Search for the cell housing the specified text and yield its [x, y] center coordinate. 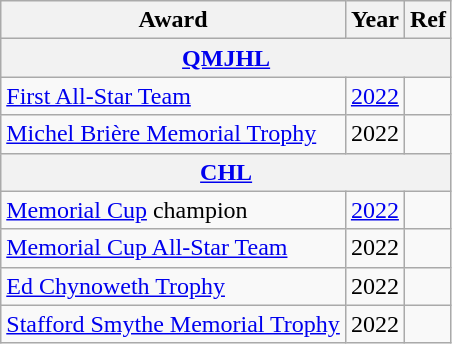
Stafford Smythe Memorial Trophy [174, 324]
Memorial Cup All-Star Team [174, 248]
Ed Chynoweth Trophy [174, 286]
Year [374, 20]
Ref [428, 20]
Memorial Cup champion [174, 210]
QMJHL [226, 58]
Award [174, 20]
Michel Brière Memorial Trophy [174, 134]
First All-Star Team [174, 96]
CHL [226, 172]
